Output the (x, y) coordinate of the center of the cell containing the given text.  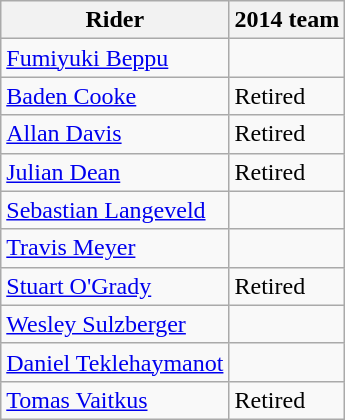
Sebastian Langeveld (115, 210)
Fumiyuki Beppu (115, 58)
Rider (115, 20)
2014 team (287, 20)
Wesley Sulzberger (115, 324)
Allan Davis (115, 134)
Baden Cooke (115, 96)
Julian Dean (115, 172)
Stuart O'Grady (115, 286)
Tomas Vaitkus (115, 400)
Daniel Teklehaymanot (115, 362)
Travis Meyer (115, 248)
